Pinpoint the cell where the given text exists, returning its [x, y] midpoint coordinate. 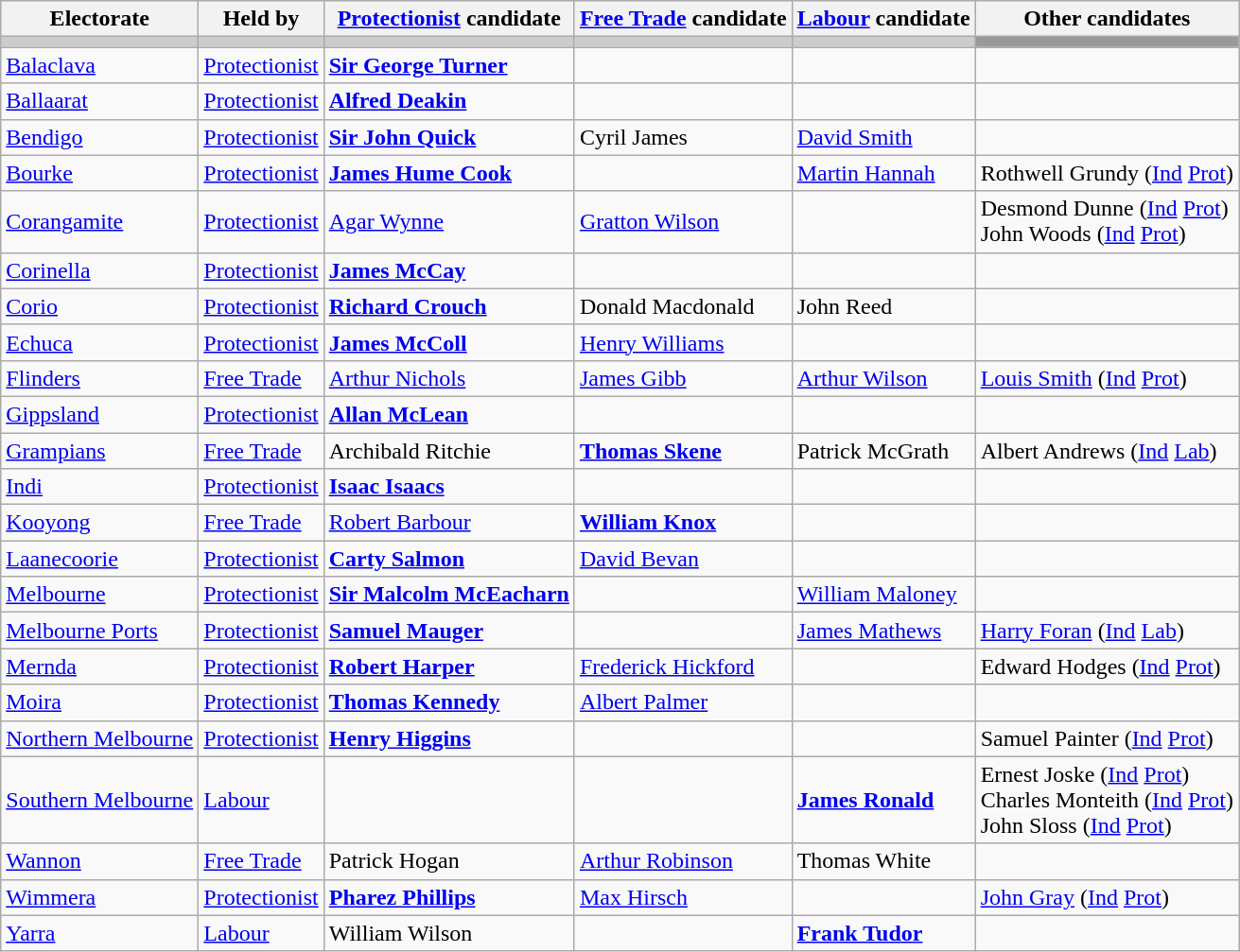
Pharez Phillips [448, 897]
Max Hirsch [683, 897]
John Reed [883, 306]
James Hume Cook [448, 173]
Thomas White [883, 861]
Southern Melbourne [100, 800]
Henry Williams [683, 342]
Sir Malcolm McEacharn [448, 595]
Patrick Hogan [448, 861]
Robert Barbour [448, 523]
William Knox [683, 523]
Wannon [100, 861]
Melbourne Ports [100, 631]
Frank Tudor [883, 933]
Sir George Turner [448, 65]
Balaclava [100, 65]
James Ronald [883, 800]
Richard Crouch [448, 306]
Thomas Skene [683, 451]
Arthur Robinson [683, 861]
Harry Foran (Ind Lab) [1107, 631]
Alfred Deakin [448, 101]
James Mathews [883, 631]
Robert Harper [448, 666]
Corinella [100, 270]
Allan McLean [448, 414]
Sir John Quick [448, 137]
Mernda [100, 666]
William Maloney [883, 595]
Isaac Isaacs [448, 487]
Indi [100, 487]
Labour candidate [883, 19]
William Wilson [448, 933]
Gippsland [100, 414]
Corangamite [100, 221]
Arthur Nichols [448, 378]
Flinders [100, 378]
Agar Wynne [448, 221]
Protectionist candidate [448, 19]
Gratton Wilson [683, 221]
Northern Melbourne [100, 738]
Thomas Kennedy [448, 702]
James McColl [448, 342]
Bendigo [100, 137]
Samuel Painter (Ind Prot) [1107, 738]
Louis Smith (Ind Prot) [1107, 378]
David Smith [883, 137]
Kooyong [100, 523]
Samuel Mauger [448, 631]
Wimmera [100, 897]
James McCay [448, 270]
Laanecoorie [100, 559]
Frederick Hickford [683, 666]
Ballaarat [100, 101]
Arthur Wilson [883, 378]
Carty Salmon [448, 559]
Moira [100, 702]
Electorate [100, 19]
Patrick McGrath [883, 451]
Bourke [100, 173]
Yarra [100, 933]
Grampians [100, 451]
Desmond Dunne (Ind Prot)John Woods (Ind Prot) [1107, 221]
Archibald Ritchie [448, 451]
Edward Hodges (Ind Prot) [1107, 666]
Ernest Joske (Ind Prot)Charles Monteith (Ind Prot)John Sloss (Ind Prot) [1107, 800]
Rothwell Grundy (Ind Prot) [1107, 173]
Other candidates [1107, 19]
Martin Hannah [883, 173]
Free Trade candidate [683, 19]
David Bevan [683, 559]
Corio [100, 306]
Henry Higgins [448, 738]
John Gray (Ind Prot) [1107, 897]
James Gibb [683, 378]
Donald Macdonald [683, 306]
Melbourne [100, 595]
Albert Palmer [683, 702]
Albert Andrews (Ind Lab) [1107, 451]
Held by [261, 19]
Cyril James [683, 137]
Echuca [100, 342]
